Find where the given text appears and provide that cell's center as [x, y] coordinate. 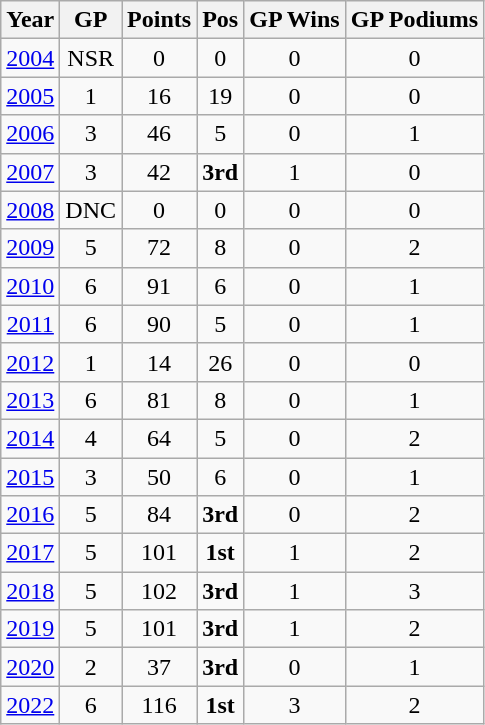
2014 [30, 438]
116 [160, 705]
2004 [30, 58]
90 [160, 324]
GP Wins [295, 20]
19 [220, 96]
2006 [30, 134]
2018 [30, 591]
91 [160, 286]
2007 [30, 172]
NSR [91, 58]
64 [160, 438]
2010 [30, 286]
2020 [30, 667]
Points [160, 20]
Pos [220, 20]
16 [160, 96]
2017 [30, 553]
2005 [30, 96]
14 [160, 362]
42 [160, 172]
72 [160, 248]
102 [160, 591]
DNC [91, 210]
4 [91, 438]
GP Podiums [414, 20]
81 [160, 400]
Year [30, 20]
2009 [30, 248]
2013 [30, 400]
50 [160, 477]
2008 [30, 210]
26 [220, 362]
46 [160, 134]
2016 [30, 515]
2015 [30, 477]
2019 [30, 629]
2011 [30, 324]
2022 [30, 705]
2012 [30, 362]
37 [160, 667]
GP [91, 20]
84 [160, 515]
